Return the [x, y] coordinate for the center point of the cell that contains the specified text.  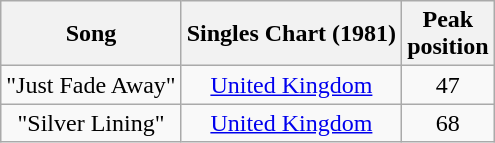
"Silver Lining" [91, 123]
Peak position [448, 34]
Singles Chart (1981) [291, 34]
"Just Fade Away" [91, 85]
68 [448, 123]
47 [448, 85]
Song [91, 34]
